Find where the given text appears and provide that cell's center as (X, Y) coordinate. 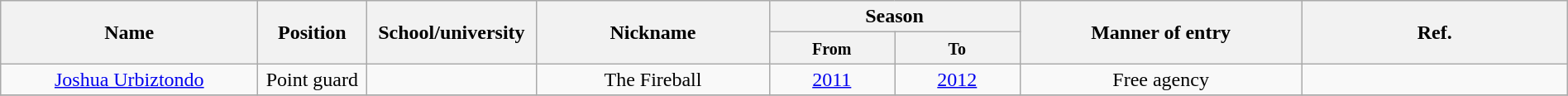
The Fireball (653, 79)
Manner of entry (1161, 32)
To (958, 48)
Name (129, 32)
Ref. (1434, 32)
Joshua Urbiztondo (129, 79)
Free agency (1161, 79)
2011 (832, 79)
Season (895, 17)
From (832, 48)
Nickname (653, 32)
School/university (452, 32)
Point guard (313, 79)
2012 (958, 79)
Position (313, 32)
